Find where the given text appears and provide that cell's center as [x, y] coordinate. 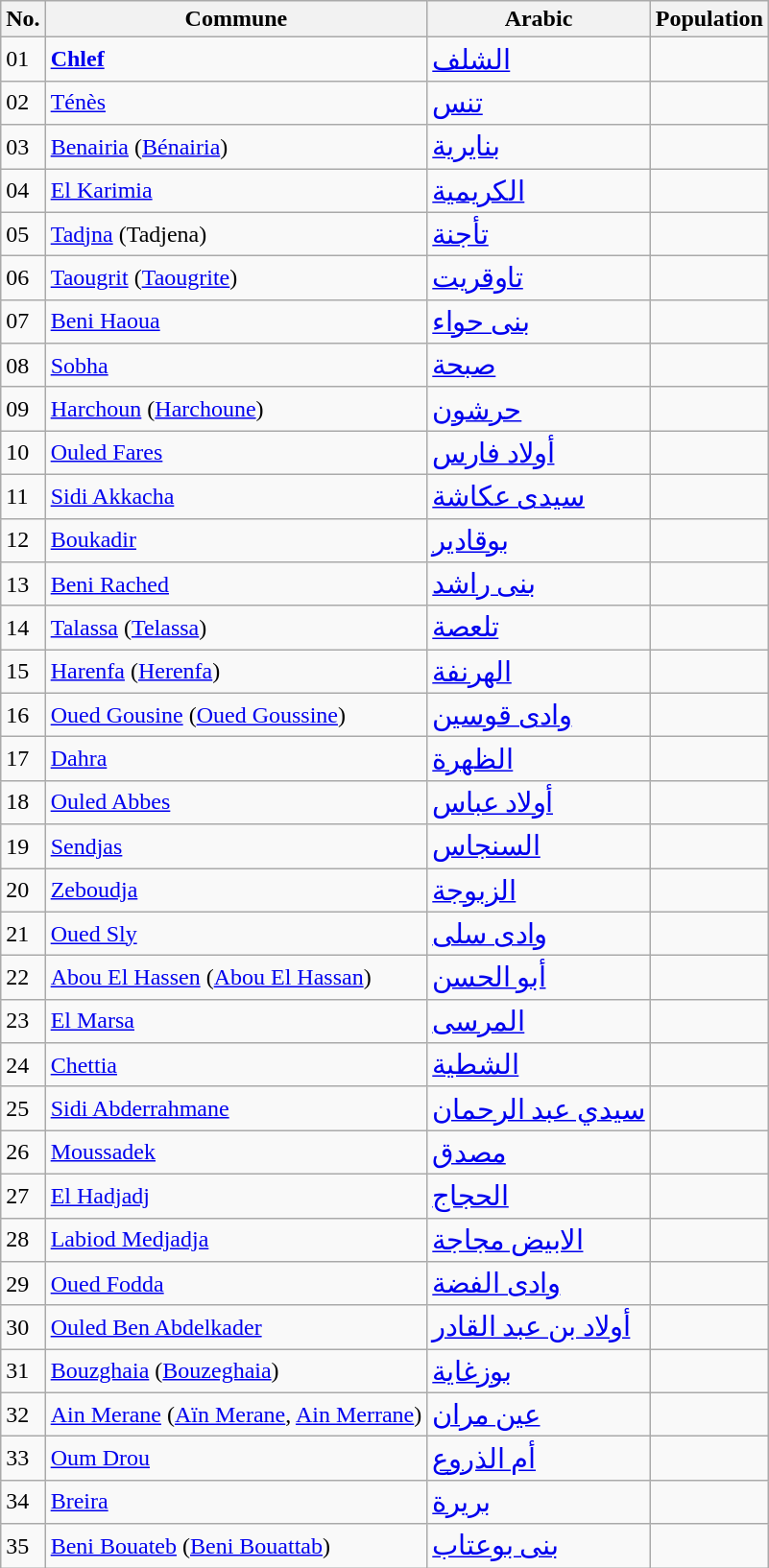
Ouled Fares [236, 453]
33 [23, 1459]
وادى سلى [539, 934]
Arabic [539, 19]
Beni Rached [236, 584]
الابيض مجاجة [539, 1240]
Chlef [236, 59]
30 [23, 1327]
Beni Haoua [236, 321]
الكريمية [539, 191]
Sendjas [236, 846]
02 [23, 103]
Ouled Ben Abdelkader [236, 1327]
Zeboudja [236, 890]
بوزغاية [539, 1371]
07 [23, 321]
11 [23, 496]
35 [23, 1546]
وادى الفضة [539, 1284]
Taougrit (Taougrite) [236, 278]
عين مران [539, 1414]
سيدى عكاشة [539, 496]
Ain Merane (Aïn Merane, Ain Merrane) [236, 1414]
Ténès [236, 103]
Oued Gousine (Oued Goussine) [236, 715]
الزبوجة [539, 890]
14 [23, 628]
تنس [539, 103]
El Karimia [236, 191]
تاوقريت [539, 278]
المرسى [539, 1021]
Bouzghaia (Bouzeghaia) [236, 1371]
17 [23, 759]
Breira [236, 1502]
بريرة [539, 1502]
Sidi Akkacha [236, 496]
الشطية [539, 1065]
26 [23, 1152]
سيدي عبد الرحمان [539, 1108]
El Hadjadj [236, 1196]
Oued Sly [236, 934]
Tadjna (Tadjena) [236, 234]
أولاد عباس [539, 802]
بنايرية [539, 147]
بوقادير [539, 540]
أم الذروع [539, 1459]
21 [23, 934]
الشلف [539, 59]
Oum Drou [236, 1459]
12 [23, 540]
16 [23, 715]
وادى قوسين [539, 715]
الظھرة [539, 759]
20 [23, 890]
Population [709, 19]
29 [23, 1284]
Oued Fodda [236, 1284]
Ouled Abbes [236, 802]
مصدق [539, 1152]
بنى راشد [539, 584]
Benairia (Bénairia) [236, 147]
No. [23, 19]
01 [23, 59]
أبو الحسن [539, 978]
حرشون [539, 409]
28 [23, 1240]
Abou El Hassen (Abou El Hassan) [236, 978]
Dahra [236, 759]
Talassa (Telassa) [236, 628]
15 [23, 672]
03 [23, 147]
05 [23, 234]
بنى بوعتاب [539, 1546]
19 [23, 846]
Sidi Abderrahmane [236, 1108]
Harchoun (Harchoune) [236, 409]
أولاد بن عبد القادر [539, 1327]
Labiod Medjadja [236, 1240]
09 [23, 409]
24 [23, 1065]
Beni Bouateb (Beni Bouattab) [236, 1546]
31 [23, 1371]
الحجاج [539, 1196]
27 [23, 1196]
34 [23, 1502]
23 [23, 1021]
Chettia [236, 1065]
13 [23, 584]
Commune [236, 19]
أولاد فارس [539, 453]
Moussadek [236, 1152]
10 [23, 453]
الھرنفة [539, 672]
08 [23, 366]
تلعصة [539, 628]
22 [23, 978]
صبحة [539, 366]
بنى حواء [539, 321]
04 [23, 191]
32 [23, 1414]
El Marsa [236, 1021]
السنجاس [539, 846]
تأجنة [539, 234]
Harenfa (Herenfa) [236, 672]
25 [23, 1108]
06 [23, 278]
Sobha [236, 366]
18 [23, 802]
Boukadir [236, 540]
